Determine the (X, Y) coordinate at the center of the cell enclosing the given text.  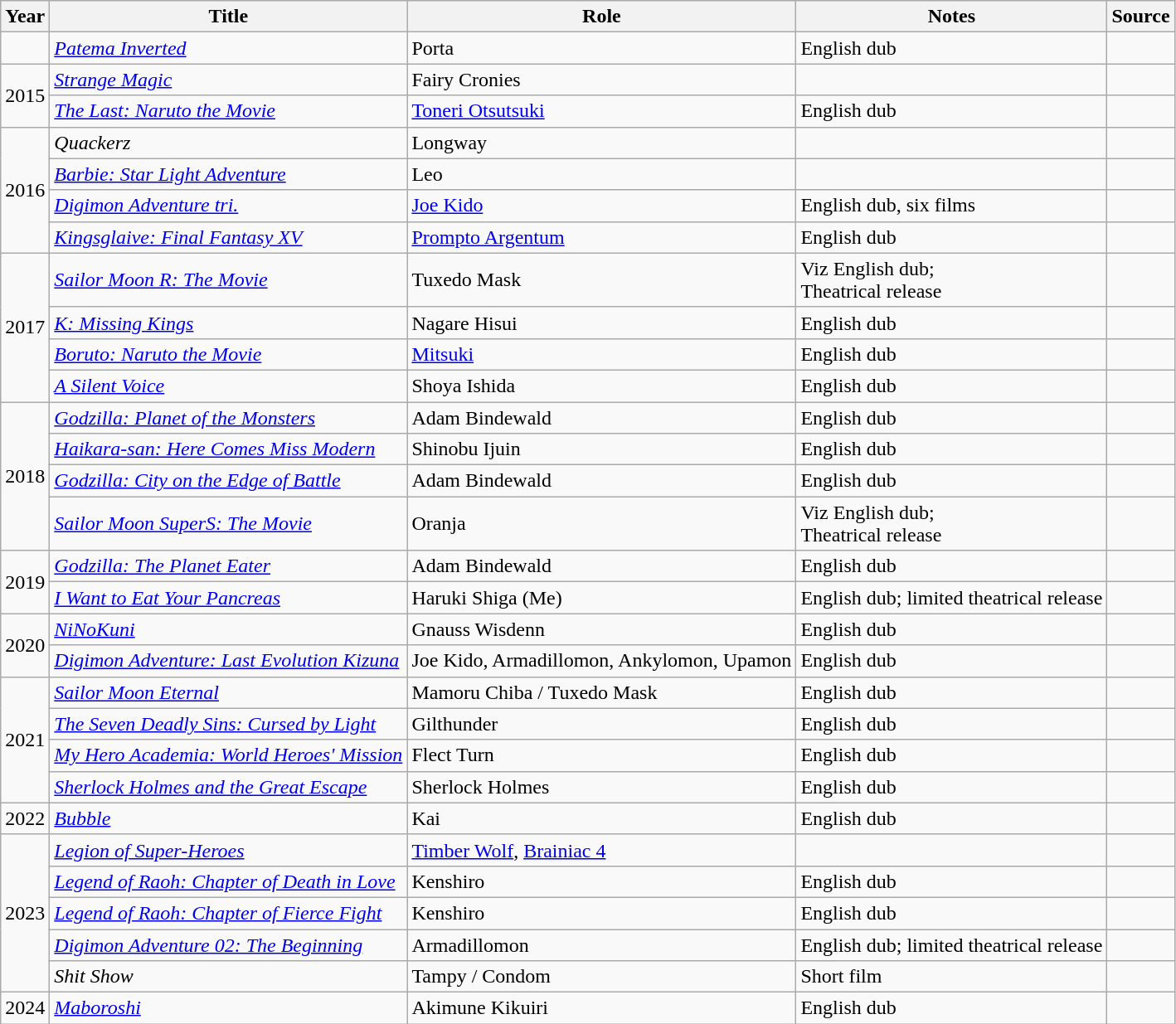
English dub, six films (952, 206)
Godzilla: The Planet Eater (229, 566)
2018 (25, 476)
Mitsuki (602, 354)
2024 (25, 1008)
Sherlock Holmes and the Great Escape (229, 787)
A Silent Voice (229, 386)
Haikara-san: Here Comes Miss Modern (229, 449)
Short film (952, 977)
Mamoru Chiba / Tuxedo Mask (602, 692)
I Want to Eat Your Pancreas (229, 598)
Year (25, 17)
Tuxedo Mask (602, 280)
The Last: Naruto the Movie (229, 111)
Kingsglaive: Final Fantasy XV (229, 237)
Sailor Moon Eternal (229, 692)
Tampy / Condom (602, 977)
Toneri Otsutsuki (602, 111)
Strange Magic (229, 80)
Shoya Ishida (602, 386)
Digimon Adventure tri. (229, 206)
Joe Kido (602, 206)
Role (602, 17)
Godzilla: Planet of the Monsters (229, 417)
Notes (952, 17)
Haruki Shiga (Me) (602, 598)
Sailor Moon SuperS: The Movie (229, 524)
Fairy Cronies (602, 80)
2016 (25, 190)
The Seven Deadly Sins: Cursed by Light (229, 724)
Boruto: Naruto the Movie (229, 354)
Nagare Hisui (602, 323)
2023 (25, 913)
2015 (25, 95)
2017 (25, 327)
Flect Turn (602, 755)
K: Missing Kings (229, 323)
Longway (602, 143)
Godzilla: City on the Edge of Battle (229, 481)
2019 (25, 582)
Shinobu Ijuin (602, 449)
Digimon Adventure: Last Evolution Kizuna (229, 661)
Patema Inverted (229, 48)
2020 (25, 645)
Digimon Adventure 02: The Beginning (229, 944)
Timber Wolf, Brainiac 4 (602, 850)
Joe Kido, Armadillomon, Ankylomon, Upamon (602, 661)
Akimune Kikuiri (602, 1008)
Leo (602, 174)
Prompto Argentum (602, 237)
My Hero Academia: World Heroes' Mission (229, 755)
Sailor Moon R: The Movie (229, 280)
Kai (602, 818)
Source (1141, 17)
2021 (25, 740)
Legend of Raoh: Chapter of Death in Love (229, 881)
Sherlock Holmes (602, 787)
Oranja (602, 524)
Porta (602, 48)
Gilthunder (602, 724)
2022 (25, 818)
Armadillomon (602, 944)
Barbie: Star Light Adventure (229, 174)
Shit Show (229, 977)
Maboroshi (229, 1008)
Legend of Raoh: Chapter of Fierce Fight (229, 913)
Bubble (229, 818)
Quackerz (229, 143)
Title (229, 17)
Legion of Super-Heroes (229, 850)
Gnauss Wisdenn (602, 629)
NiNoKuni (229, 629)
